Find where the given text appears and provide that cell's center as (X, Y) coordinate. 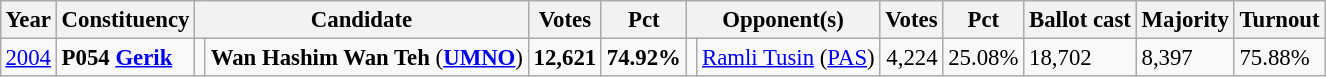
Majority (1185, 20)
18,702 (1080, 57)
12,621 (564, 57)
25.08% (984, 57)
2004 (28, 57)
8,397 (1185, 57)
4,224 (912, 57)
Wan Hashim Wan Teh (UMNO) (366, 57)
Year (28, 20)
Ballot cast (1080, 20)
Ramli Tusin (PAS) (788, 57)
Turnout (1280, 20)
74.92% (644, 57)
75.88% (1280, 57)
Constituency (125, 20)
Opponent(s) (783, 20)
Candidate (362, 20)
P054 Gerik (125, 57)
